Output the (x, y) coordinate of the center of the cell containing the given text.  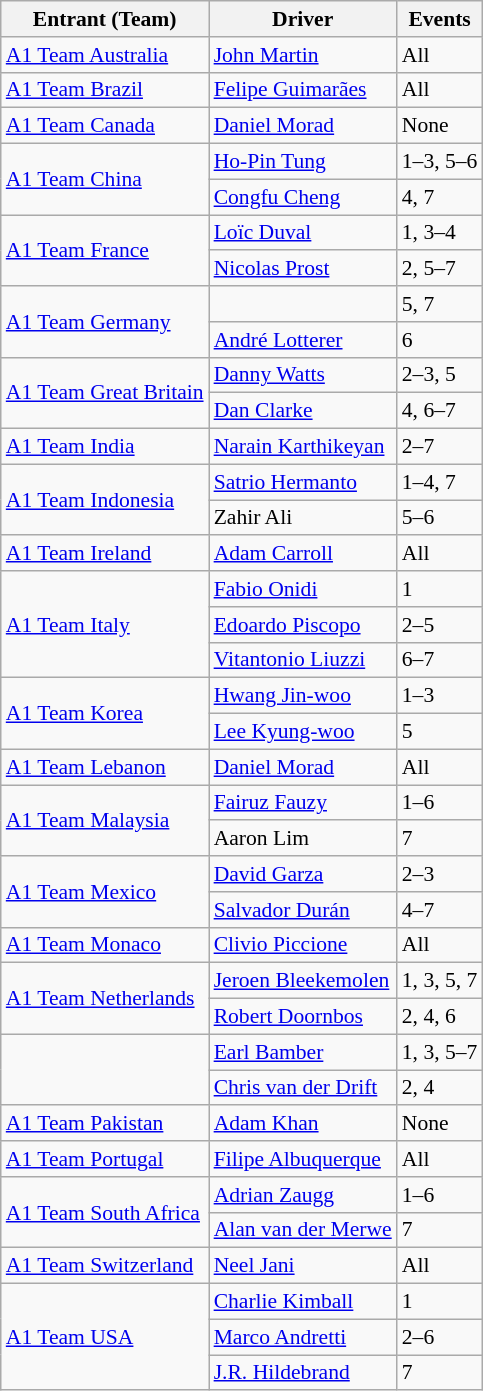
1, 3, 5, 7 (440, 981)
2–7 (440, 447)
5–6 (440, 518)
Dan Clarke (303, 411)
Driver (303, 19)
A1 Team France (105, 250)
A1 Team South Africa (105, 1212)
A1 Team Mexico (105, 892)
1–3, 5–6 (440, 162)
Zahir Ali (303, 518)
Lee Kyung-woo (303, 732)
Clivio Piccione (303, 945)
6 (440, 340)
Hwang Jin-woo (303, 696)
1–3 (440, 696)
A1 Team Switzerland (105, 1266)
Edoardo Piscopo (303, 625)
5, 7 (440, 304)
Felipe Guimarães (303, 90)
A1 Team Malaysia (105, 820)
A1 Team Monaco (105, 945)
2, 4 (440, 1088)
Adam Khan (303, 1124)
Satrio Hermanto (303, 482)
Loïc Duval (303, 233)
2–3, 5 (440, 375)
2–6 (440, 1337)
Marco Andretti (303, 1337)
A1 Team Lebanon (105, 767)
Vitantonio Liuzzi (303, 660)
2–3 (440, 874)
Ho-Pin Tung (303, 162)
A1 Team Indonesia (105, 500)
Fabio Onidi (303, 589)
A1 Team India (105, 447)
Alan van der Merwe (303, 1230)
A1 Team Portugal (105, 1159)
André Lotterer (303, 340)
A1 Team Pakistan (105, 1124)
A1 Team Germany (105, 322)
A1 Team Great Britain (105, 392)
A1 Team Australia (105, 55)
A1 Team Netherlands (105, 998)
Nicolas Prost (303, 269)
Congfu Cheng (303, 197)
A1 Team USA (105, 1338)
Aaron Lim (303, 839)
A1 Team Brazil (105, 90)
4–7 (440, 910)
1, 3–4 (440, 233)
Jeroen Bleekemolen (303, 981)
Charlie Kimball (303, 1302)
J.R. Hildebrand (303, 1373)
Narain Karthikeyan (303, 447)
5 (440, 732)
2, 4, 6 (440, 1017)
John Martin (303, 55)
2, 5–7 (440, 269)
4, 6–7 (440, 411)
Robert Doornbos (303, 1017)
1–4, 7 (440, 482)
6–7 (440, 660)
A1 Team China (105, 180)
Filipe Albuquerque (303, 1159)
Danny Watts (303, 375)
Fairuz Fauzy (303, 803)
A1 Team Ireland (105, 554)
Entrant (Team) (105, 19)
1, 3, 5–7 (440, 1052)
Neel Jani (303, 1266)
Adrian Zaugg (303, 1195)
Salvador Durán (303, 910)
A1 Team Italy (105, 624)
Chris van der Drift (303, 1088)
David Garza (303, 874)
Earl Bamber (303, 1052)
A1 Team Canada (105, 126)
2–5 (440, 625)
Adam Carroll (303, 554)
4, 7 (440, 197)
Events (440, 19)
A1 Team Korea (105, 714)
